Extract the (X, Y) coordinate from the center of the cell holding the provided text.  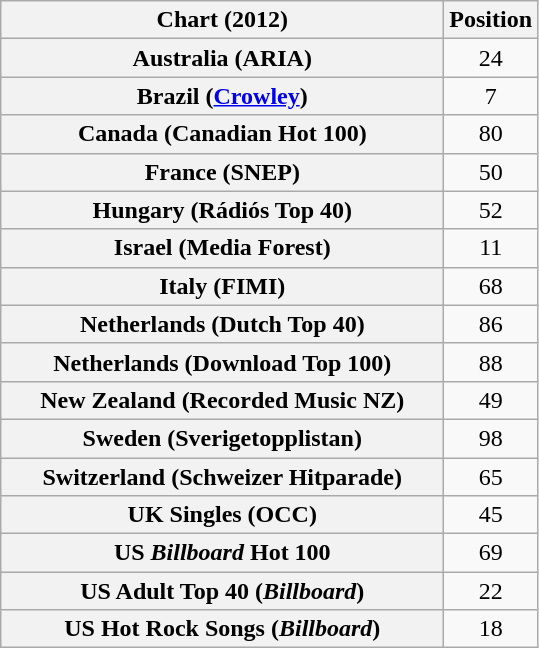
69 (491, 553)
88 (491, 362)
Italy (FIMI) (222, 286)
New Zealand (Recorded Music NZ) (222, 400)
22 (491, 591)
Position (491, 20)
11 (491, 248)
45 (491, 515)
52 (491, 210)
US Hot Rock Songs (Billboard) (222, 629)
18 (491, 629)
Switzerland (Schweizer Hitparade) (222, 477)
Canada (Canadian Hot 100) (222, 134)
US Billboard Hot 100 (222, 553)
68 (491, 286)
Brazil (Crowley) (222, 96)
7 (491, 96)
Netherlands (Download Top 100) (222, 362)
Sweden (Sverigetopplistan) (222, 438)
65 (491, 477)
US Adult Top 40 (Billboard) (222, 591)
86 (491, 324)
24 (491, 58)
98 (491, 438)
80 (491, 134)
Chart (2012) (222, 20)
49 (491, 400)
Netherlands (Dutch Top 40) (222, 324)
Australia (ARIA) (222, 58)
France (SNEP) (222, 172)
Hungary (Rádiós Top 40) (222, 210)
UK Singles (OCC) (222, 515)
50 (491, 172)
Israel (Media Forest) (222, 248)
